Search for the cell housing the specified text and yield its [x, y] center coordinate. 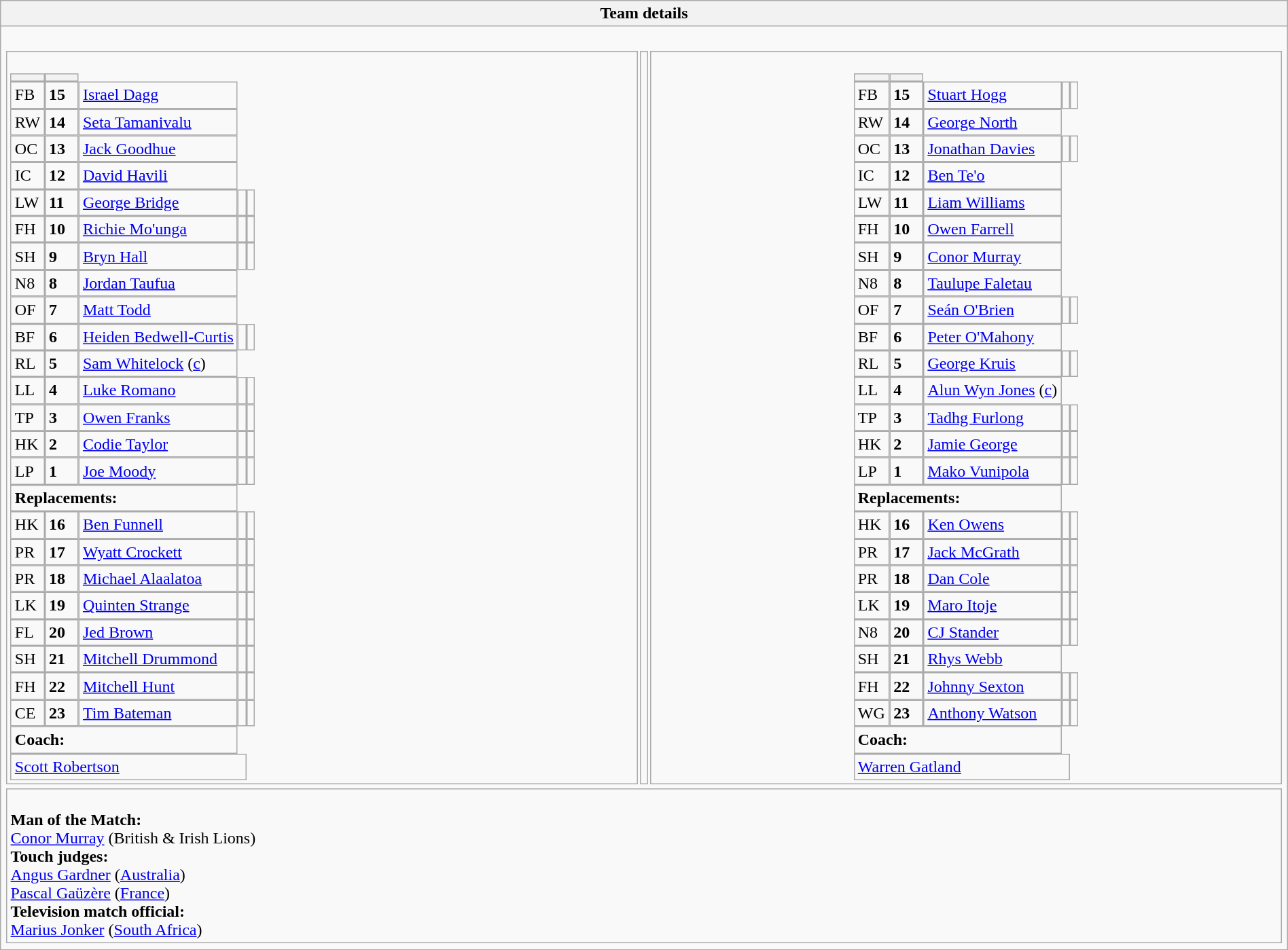
David Havili [159, 176]
Johnny Sexton [992, 687]
Bryn Hall [159, 257]
CE [28, 713]
Maro Itoje [992, 606]
Mitchell Hunt [159, 687]
George North [992, 122]
Tim Bateman [159, 713]
Mitchell Drummond [159, 659]
Joe Moody [159, 471]
Israel Dagg [159, 95]
Scott Robertson [129, 767]
Owen Franks [159, 418]
Jed Brown [159, 632]
Team details [644, 14]
Seán O'Brien [992, 310]
Ken Owens [992, 525]
Anthony Watson [992, 713]
George Kruis [992, 364]
Jack Goodhue [159, 149]
Richie Mo'unga [159, 230]
Sam Whitelock (c) [159, 364]
Ben Funnell [159, 525]
WG [871, 713]
Stuart Hogg [992, 95]
Peter O'Mahony [992, 337]
Taulupe Faletau [992, 283]
Ben Te'o [992, 176]
Liam Williams [992, 202]
Jonathan Davies [992, 149]
Tadhg Furlong [992, 418]
Jamie George [992, 444]
Conor Murray [992, 257]
George Bridge [159, 202]
Luke Romano [159, 390]
Seta Tamanivalu [159, 122]
Rhys Webb [992, 659]
Wyatt Crockett [159, 552]
Owen Farrell [992, 230]
FL [28, 632]
Michael Alaalatoa [159, 579]
Codie Taylor [159, 444]
Jordan Taufua [159, 283]
CJ Stander [992, 632]
Jack McGrath [992, 552]
Mako Vunipola [992, 471]
Heiden Bedwell-Curtis [159, 337]
Matt Todd [159, 310]
Alun Wyn Jones (c) [992, 390]
Dan Cole [992, 579]
Warren Gatland [961, 767]
Quinten Strange [159, 606]
